Determine the [X, Y] coordinate at the center of the cell enclosing the given text.  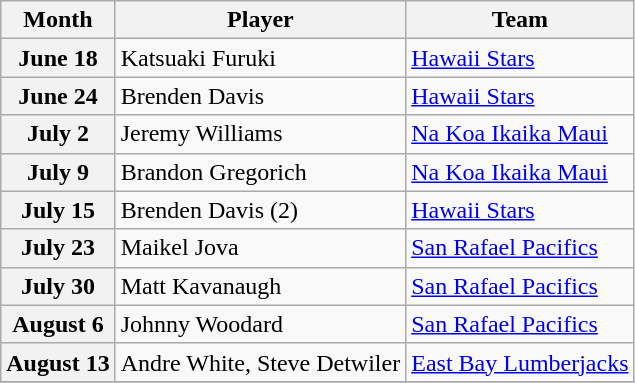
July 2 [58, 134]
Brandon Gregorich [260, 172]
August 13 [58, 362]
July 23 [58, 248]
Brenden Davis (2) [260, 210]
Team [520, 20]
Andre White, Steve Detwiler [260, 362]
Player [260, 20]
Maikel Jova [260, 248]
Matt Kavanaugh [260, 286]
Jeremy Williams [260, 134]
East Bay Lumberjacks [520, 362]
Johnny Woodard [260, 324]
July 9 [58, 172]
Month [58, 20]
August 6 [58, 324]
July 30 [58, 286]
June 24 [58, 96]
June 18 [58, 58]
Katsuaki Furuki [260, 58]
July 15 [58, 210]
Brenden Davis [260, 96]
